Determine the [X, Y] coordinate at the center of the cell enclosing the given text.  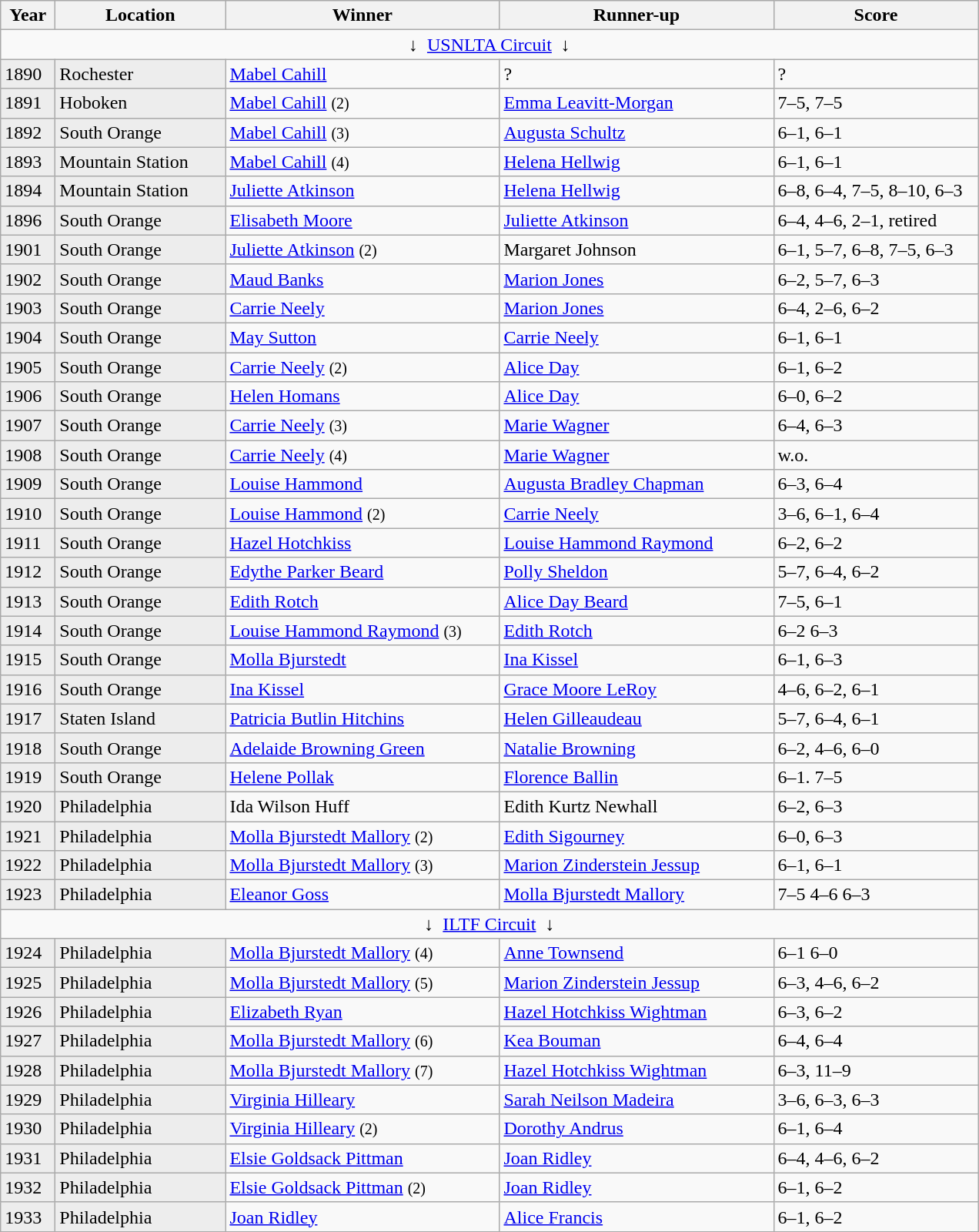
6–3, 6–2 [876, 1012]
1920 [28, 806]
1923 [28, 895]
1894 [28, 191]
Alice Day Beard [637, 601]
6–1, 5–7, 6–8, 7–5, 6–3 [876, 249]
Helen Homans [363, 397]
6–2, 5–7, 6–3 [876, 279]
Elsie Goldsack Pittman (2) [363, 1187]
1892 [28, 132]
Polly Sheldon [637, 572]
Helene Pollak [363, 777]
1904 [28, 337]
w.o. [876, 455]
4–6, 6–2, 6–1 [876, 689]
1910 [28, 514]
Carrie Neely (3) [363, 426]
6–1, 6–4 [876, 1129]
1903 [28, 308]
6–2, 4–6, 6–0 [876, 748]
Year [28, 15]
Mabel Cahill (3) [363, 132]
6–4, 4–6, 6–2 [876, 1158]
1914 [28, 631]
1931 [28, 1158]
3–6, 6–3, 6–3 [876, 1100]
6–4, 6–3 [876, 426]
1913 [28, 601]
Elisabeth Moore [363, 220]
Augusta Bradley Chapman [637, 484]
Edith Kurtz Newhall [637, 806]
6–1, 6–3 [876, 660]
Maud Banks [363, 279]
Alice Francis [637, 1217]
6–1. 7–5 [876, 777]
Score [876, 15]
Staten Island [140, 718]
1890 [28, 74]
Molla Bjurstedt [363, 660]
Helen Gilleaudeau [637, 718]
6–4, 6–4 [876, 1041]
Anne Townsend [637, 953]
Emma Leavitt-Morgan [637, 103]
Molla Bjurstedt Mallory (4) [363, 953]
Molla Bjurstedt Mallory (6) [363, 1041]
6–4, 4–6, 2–1, retired [876, 220]
Rochester [140, 74]
Juliette Atkinson (2) [363, 249]
1921 [28, 835]
Molla Bjurstedt Mallory [637, 895]
1933 [28, 1217]
6–0, 6–2 [876, 397]
7–5 4–6 6–3 [876, 895]
Louise Hammond Raymond [637, 543]
Elsie Goldsack Pittman [363, 1158]
Winner [363, 15]
1919 [28, 777]
6–3, 4–6, 6–2 [876, 983]
6–2 6–3 [876, 631]
Mabel Cahill (2) [363, 103]
1905 [28, 367]
↓ USNLTA Circuit ↓ [489, 45]
1915 [28, 660]
May Sutton [363, 337]
1916 [28, 689]
Florence Ballin [637, 777]
Natalie Browning [637, 748]
6–1 6–0 [876, 953]
Augusta Schultz [637, 132]
Virginia Hilleary [363, 1100]
1907 [28, 426]
Molla Bjurstedt Mallory (5) [363, 983]
1929 [28, 1100]
1928 [28, 1070]
Hoboken [140, 103]
Eleanor Goss [363, 895]
1906 [28, 397]
Elizabeth Ryan [363, 1012]
1930 [28, 1129]
Louise Hammond (2) [363, 514]
3–6, 6–1, 6–4 [876, 514]
Carrie Neely (2) [363, 367]
1893 [28, 162]
1909 [28, 484]
6–4, 2–6, 6–2 [876, 308]
Location [140, 15]
6–2, 6–2 [876, 543]
Mabel Cahill [363, 74]
Virginia Hilleary (2) [363, 1129]
5–7, 6–4, 6–1 [876, 718]
1912 [28, 572]
Kea Bouman [637, 1041]
Louise Hammond Raymond (3) [363, 631]
6–0, 6–3 [876, 835]
Molla Bjurstedt Mallory (2) [363, 835]
Grace Moore LeRoy [637, 689]
7–5, 6–1 [876, 601]
1922 [28, 865]
Margaret Johnson [637, 249]
1924 [28, 953]
6–3, 6–4 [876, 484]
1918 [28, 748]
6–8, 6–4, 7–5, 8–10, 6–3 [876, 191]
Mabel Cahill (4) [363, 162]
1896 [28, 220]
Patricia Butlin Hitchins [363, 718]
1891 [28, 103]
Sarah Neilson Madeira [637, 1100]
1902 [28, 279]
↓ ILTF Circuit ↓ [489, 924]
Runner-up [637, 15]
6–3, 11–9 [876, 1070]
1908 [28, 455]
Louise Hammond [363, 484]
1932 [28, 1187]
Molla Bjurstedt Mallory (3) [363, 865]
1911 [28, 543]
1925 [28, 983]
1927 [28, 1041]
1901 [28, 249]
Hazel Hotchkiss [363, 543]
Edith Sigourney [637, 835]
1926 [28, 1012]
Ida Wilson Huff [363, 806]
6–2, 6–3 [876, 806]
5–7, 6–4, 6–2 [876, 572]
7–5, 7–5 [876, 103]
Molla Bjurstedt Mallory (7) [363, 1070]
1917 [28, 718]
Adelaide Browning Green [363, 748]
Dorothy Andrus [637, 1129]
Edythe Parker Beard [363, 572]
Carrie Neely (4) [363, 455]
